For the text-containing cell, return its midpoint in [X, Y] coordinate format. 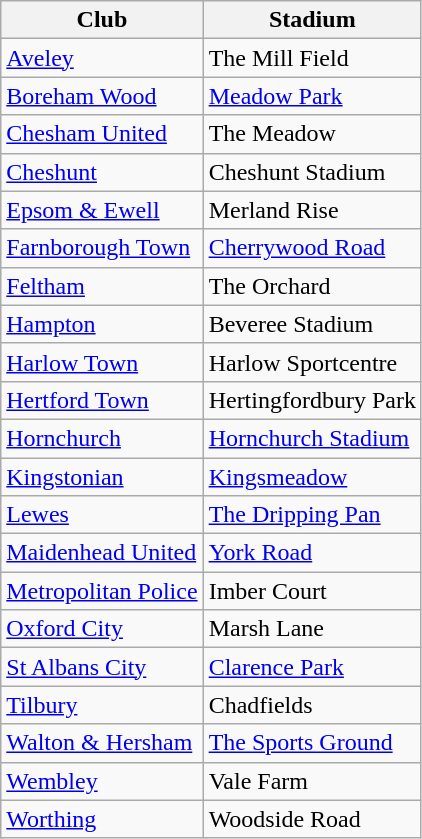
Imber Court [312, 591]
The Orchard [312, 286]
Hampton [102, 324]
Harlow Sportcentre [312, 362]
Clarence Park [312, 667]
The Meadow [312, 134]
Merland Rise [312, 210]
Chadfields [312, 705]
Aveley [102, 58]
Worthing [102, 819]
Boreham Wood [102, 96]
The Mill Field [312, 58]
Wembley [102, 781]
Chesham United [102, 134]
Kingstonian [102, 477]
Meadow Park [312, 96]
Oxford City [102, 629]
Farnborough Town [102, 248]
Club [102, 20]
Hornchurch [102, 438]
Cherrywood Road [312, 248]
Cheshunt Stadium [312, 172]
Hornchurch Stadium [312, 438]
Feltham [102, 286]
Metropolitan Police [102, 591]
Walton & Hersham [102, 743]
Woodside Road [312, 819]
York Road [312, 553]
Hertingfordbury Park [312, 400]
Lewes [102, 515]
Maidenhead United [102, 553]
Marsh Lane [312, 629]
Tilbury [102, 705]
St Albans City [102, 667]
Beveree Stadium [312, 324]
Cheshunt [102, 172]
Kingsmeadow [312, 477]
Hertford Town [102, 400]
Epsom & Ewell [102, 210]
The Dripping Pan [312, 515]
Stadium [312, 20]
Harlow Town [102, 362]
Vale Farm [312, 781]
The Sports Ground [312, 743]
